Determine the [x, y] coordinate at the center of the cell enclosing the given text.  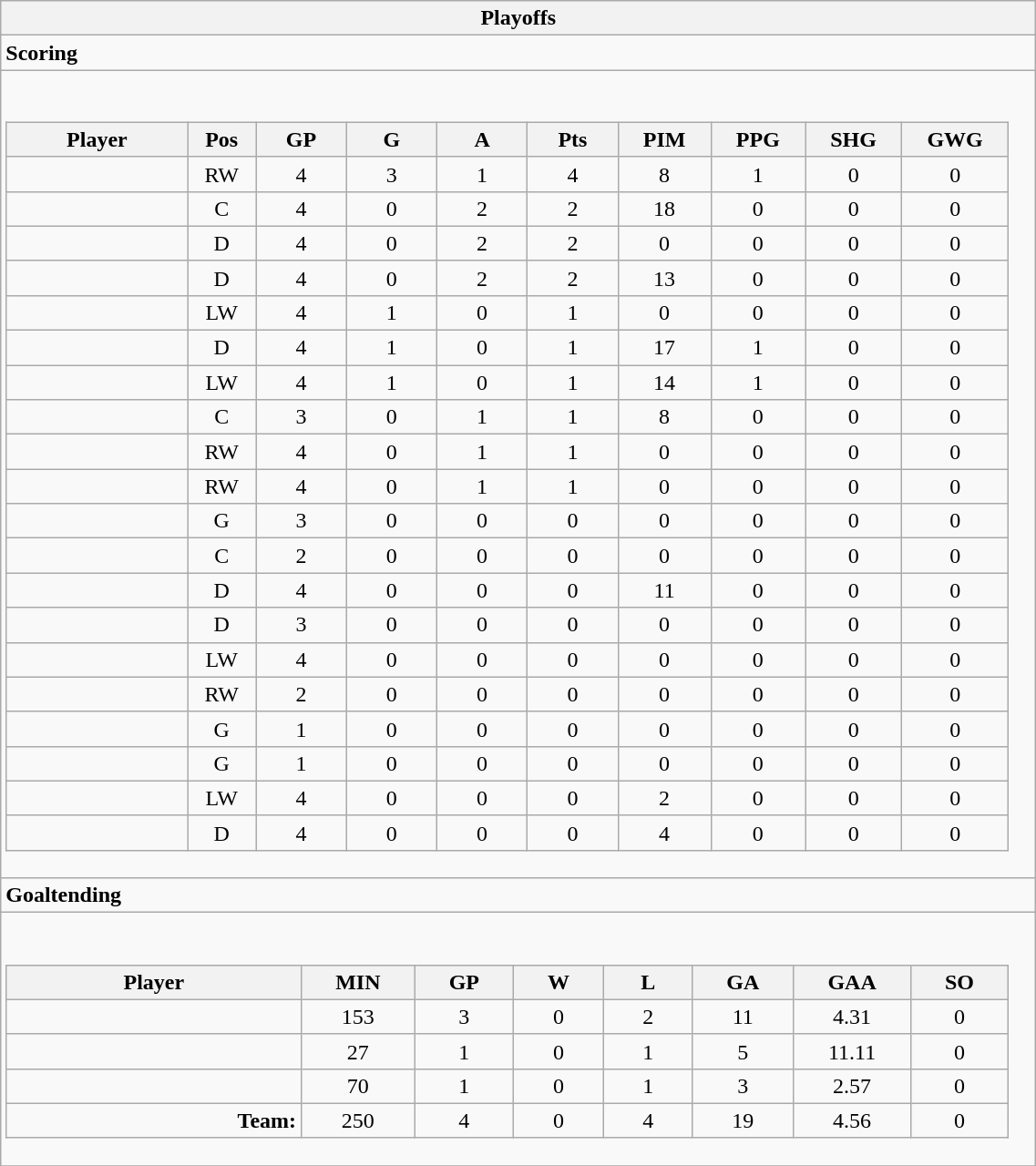
Goaltending [518, 895]
MIN [358, 982]
70 [358, 1086]
Pos [222, 139]
17 [664, 348]
13 [664, 278]
5 [744, 1051]
4.31 [852, 1017]
19 [744, 1120]
153 [358, 1017]
250 [358, 1120]
A [481, 139]
4.56 [852, 1120]
Pts [572, 139]
GA [744, 982]
11.11 [852, 1051]
27 [358, 1051]
PPG [758, 139]
GWG [955, 139]
SO [959, 982]
GAA [852, 982]
W [559, 982]
PIM [664, 139]
Player MIN GP W L GA GAA SO 153 3 0 2 11 4.31 0 27 1 0 1 5 11.11 0 70 1 0 1 3 2.57 0 Team: 250 4 0 4 19 4.56 0 [518, 1039]
18 [664, 209]
Team: [154, 1120]
SHG [854, 139]
2.57 [852, 1086]
Playoffs [518, 18]
14 [664, 383]
Scoring [518, 53]
L [649, 982]
